Detect which cell encompasses the target text, then output its [X, Y] center coordinate. 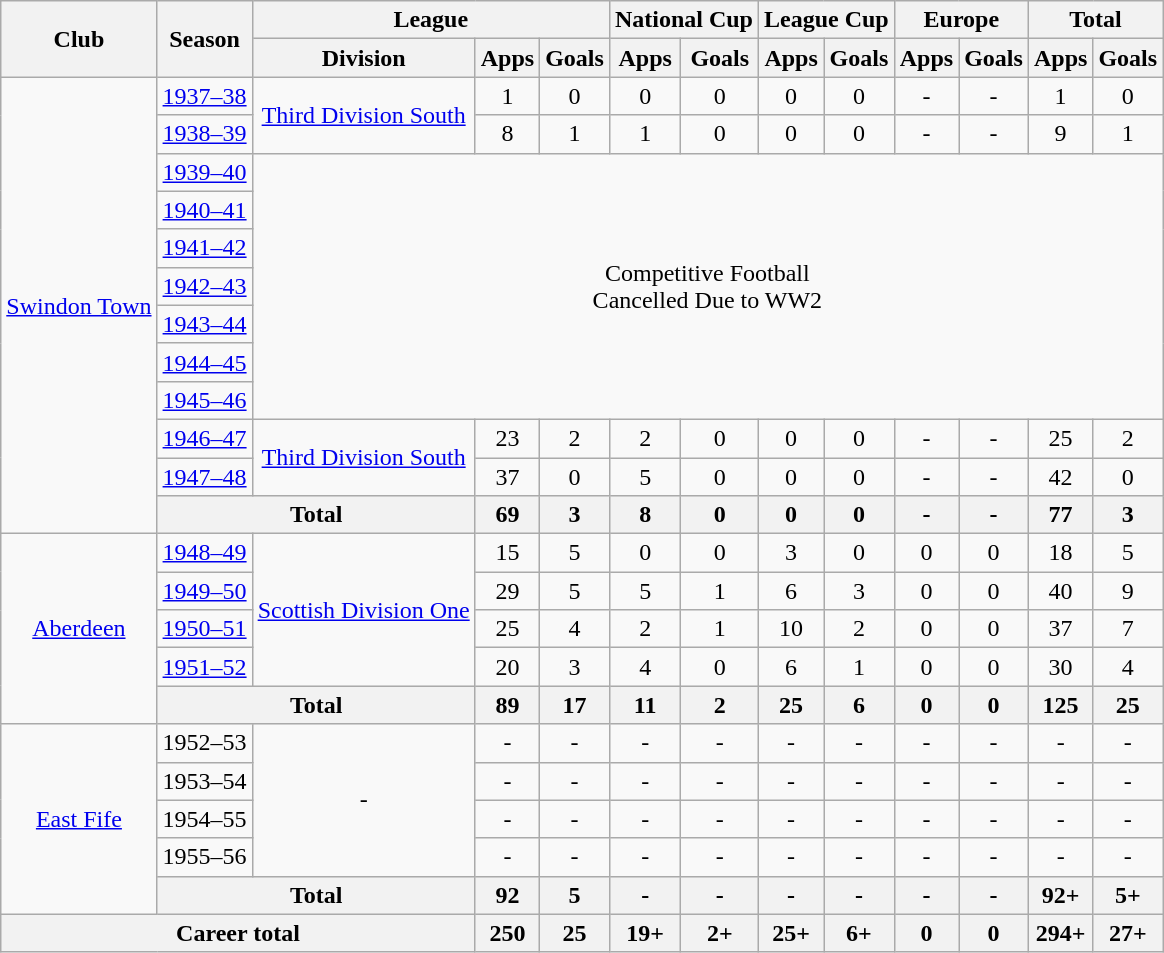
1947–48 [204, 477]
1942–43 [204, 286]
1951–52 [204, 667]
250 [507, 933]
1937–38 [204, 96]
1949–50 [204, 591]
10 [790, 629]
7 [1128, 629]
23 [507, 438]
294+ [1060, 933]
Season [204, 39]
77 [1060, 515]
1943–44 [204, 324]
1940–41 [204, 210]
25+ [790, 933]
Division [364, 58]
Career total [238, 933]
20 [507, 667]
1954–55 [204, 819]
1952–53 [204, 743]
Aberdeen [79, 629]
27+ [1128, 933]
42 [1060, 477]
29 [507, 591]
92 [507, 895]
1955–56 [204, 857]
30 [1060, 667]
1939–40 [204, 172]
Club [79, 39]
92+ [1060, 895]
1950–51 [204, 629]
6+ [860, 933]
Europe [961, 20]
11 [645, 705]
2+ [720, 933]
89 [507, 705]
East Fife [79, 819]
1953–54 [204, 781]
69 [507, 515]
17 [575, 705]
League Cup [826, 20]
National Cup [684, 20]
Competitive FootballCancelled Due to WW2 [707, 286]
League [430, 20]
5+ [1128, 895]
Swindon Town [79, 306]
1945–46 [204, 400]
18 [1060, 553]
1944–45 [204, 362]
19+ [645, 933]
1938–39 [204, 134]
15 [507, 553]
40 [1060, 591]
Scottish Division One [364, 610]
1948–49 [204, 553]
125 [1060, 705]
1946–47 [204, 438]
1941–42 [204, 248]
